Capture the cell that displays the provided text and extract its [X, Y] central coordinate. 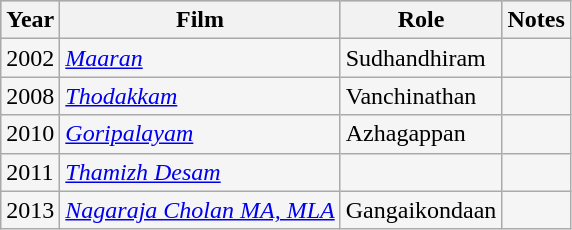
Year [30, 20]
Notes [536, 20]
Goripalayam [200, 134]
Maaran [200, 58]
Role [421, 20]
Azhagappan [421, 134]
2002 [30, 58]
Nagaraja Cholan MA, MLA [200, 210]
Sudhandhiram [421, 58]
2011 [30, 172]
2008 [30, 96]
2010 [30, 134]
Gangaikondaan [421, 210]
Film [200, 20]
2013 [30, 210]
Thodakkam [200, 96]
Vanchinathan [421, 96]
Thamizh Desam [200, 172]
